Capture the cell that displays the provided text and extract its (X, Y) central coordinate. 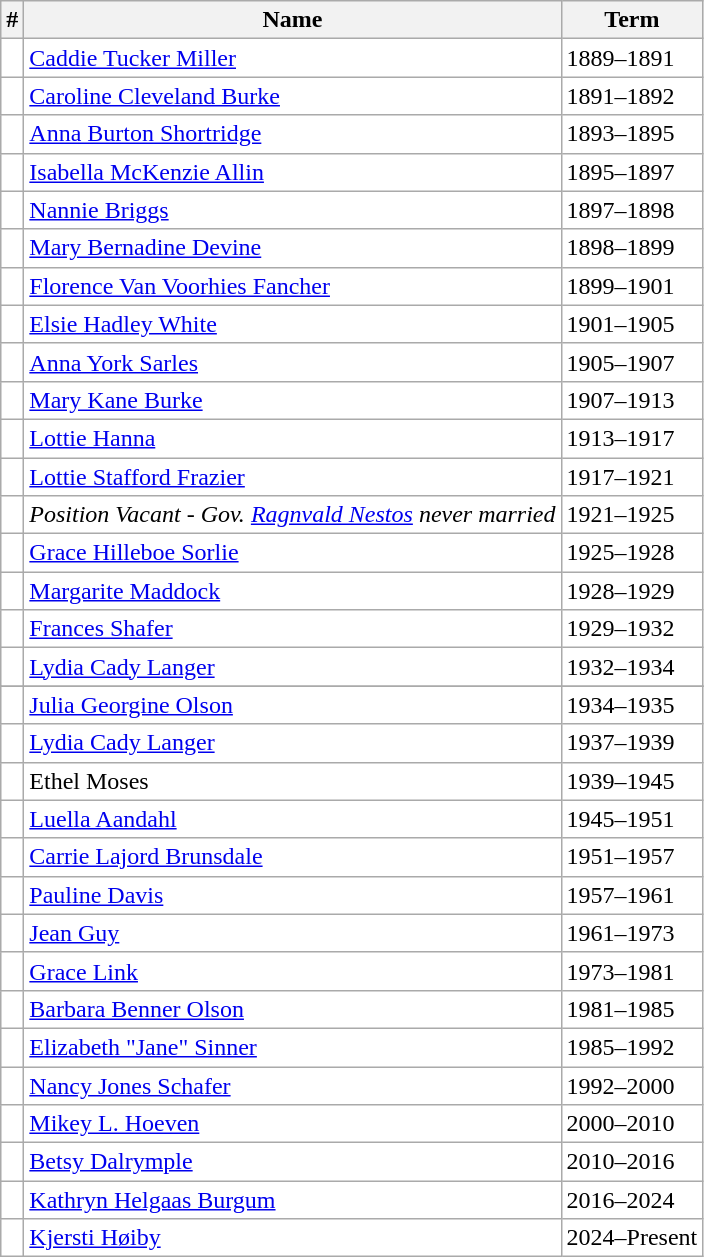
Grace Hilleboe Sorlie (292, 553)
1907–1913 (632, 400)
1929–1932 (632, 629)
Carrie Lajord Brunsdale (292, 857)
Isabella McKenzie Allin (292, 172)
Luella Aandahl (292, 819)
1957–1961 (632, 895)
Elsie Hadley White (292, 324)
Betsy Dalrymple (292, 1162)
Anna Burton Shortridge (292, 134)
1897–1898 (632, 210)
Florence Van Voorhies Fancher (292, 286)
1898–1899 (632, 248)
Term (632, 20)
Kjersti Høiby (292, 1238)
2016–2024 (632, 1200)
Mary Bernadine Devine (292, 248)
Lottie Stafford Frazier (292, 477)
Nannie Briggs (292, 210)
Jean Guy (292, 933)
1951–1957 (632, 857)
1921–1925 (632, 515)
1945–1951 (632, 819)
1973–1981 (632, 971)
1961–1973 (632, 933)
Kathryn Helgaas Burgum (292, 1200)
Anna York Sarles (292, 362)
# (12, 20)
Nancy Jones Schafer (292, 1085)
1899–1901 (632, 286)
1934–1935 (632, 705)
Lottie Hanna (292, 438)
1901–1905 (632, 324)
Name (292, 20)
1893–1895 (632, 134)
Grace Link (292, 971)
1981–1985 (632, 1009)
Pauline Davis (292, 895)
Elizabeth "Jane" Sinner (292, 1047)
Caroline Cleveland Burke (292, 96)
2000–2010 (632, 1124)
Frances Shafer (292, 629)
1939–1945 (632, 781)
Mary Kane Burke (292, 400)
1891–1892 (632, 96)
Margarite Maddock (292, 591)
2024–Present (632, 1238)
Ethel Moses (292, 781)
1917–1921 (632, 477)
1905–1907 (632, 362)
1925–1928 (632, 553)
Caddie Tucker Miller (292, 58)
2010–2016 (632, 1162)
Position Vacant - Gov. Ragnvald Nestos never married (292, 515)
Barbara Benner Olson (292, 1009)
Mikey L. Hoeven (292, 1124)
Julia Georgine Olson (292, 705)
1889–1891 (632, 58)
1937–1939 (632, 743)
1985–1992 (632, 1047)
1932–1934 (632, 667)
1992–2000 (632, 1085)
1928–1929 (632, 591)
1913–1917 (632, 438)
1895–1897 (632, 172)
